Return the [X, Y] coordinate for the center point of the cell that contains the specified text.  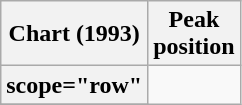
Peakposition [194, 34]
scope="row" [74, 85]
Chart (1993) [74, 34]
